For the text-containing cell, return its midpoint in (X, Y) coordinate format. 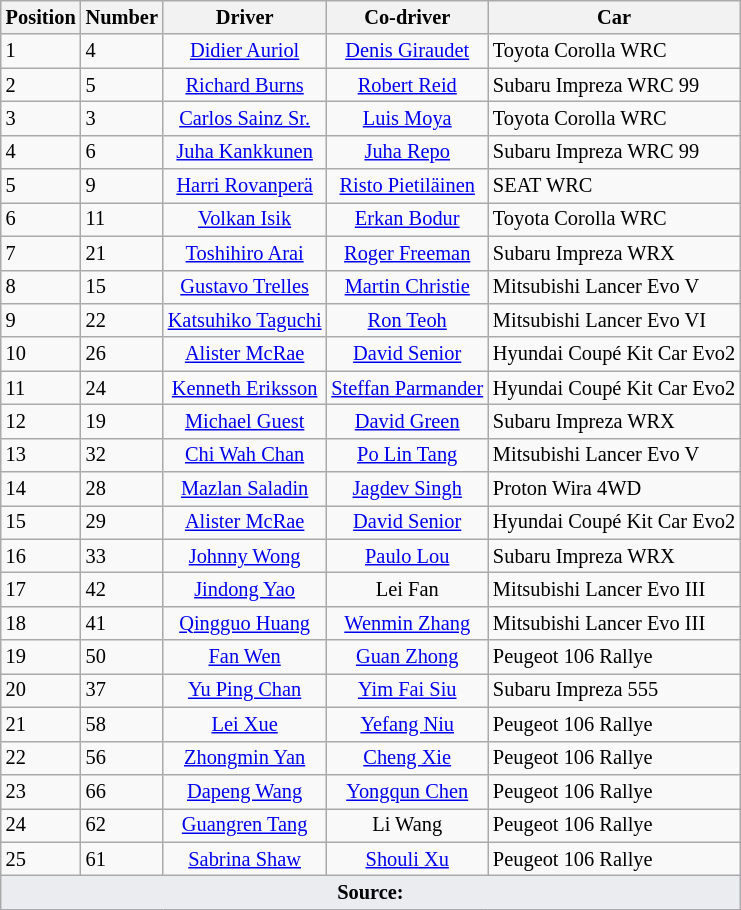
13 (41, 455)
Zhongmin Yan (245, 758)
Source: (370, 892)
Car (614, 17)
Yongqun Chen (407, 791)
Volkan Isik (245, 219)
Erkan Bodur (407, 219)
33 (122, 556)
Po Lin Tang (407, 455)
Guan Zhong (407, 657)
Qingguo Huang (245, 623)
Mitsubishi Lancer Evo VI (614, 320)
SEAT WRC (614, 186)
Co-driver (407, 17)
Mazlan Saladin (245, 489)
Lei Fan (407, 589)
Number (122, 17)
Li Wang (407, 825)
Dapeng Wang (245, 791)
56 (122, 758)
Wenmin Zhang (407, 623)
Harri Rovanperä (245, 186)
Michael Guest (245, 421)
23 (41, 791)
Sabrina Shaw (245, 859)
Lei Xue (245, 724)
17 (41, 589)
Jindong Yao (245, 589)
Gustavo Trelles (245, 287)
20 (41, 690)
Johnny Wong (245, 556)
28 (122, 489)
1 (41, 51)
Ron Teoh (407, 320)
Juha Kankkunen (245, 152)
Didier Auriol (245, 51)
12 (41, 421)
32 (122, 455)
Shouli Xu (407, 859)
Chi Wah Chan (245, 455)
Yefang Niu (407, 724)
Fan Wen (245, 657)
62 (122, 825)
Luis Moya (407, 118)
Guangren Tang (245, 825)
2 (41, 85)
29 (122, 522)
Kenneth Eriksson (245, 388)
Denis Giraudet (407, 51)
18 (41, 623)
41 (122, 623)
7 (41, 253)
Katsuhiko Taguchi (245, 320)
37 (122, 690)
Yim Fai Siu (407, 690)
10 (41, 354)
Martin Christie (407, 287)
Robert Reid (407, 85)
66 (122, 791)
Position (41, 17)
Roger Freeman (407, 253)
Toshihiro Arai (245, 253)
58 (122, 724)
26 (122, 354)
Yu Ping Chan (245, 690)
61 (122, 859)
Juha Repo (407, 152)
Proton Wira 4WD (614, 489)
Richard Burns (245, 85)
16 (41, 556)
42 (122, 589)
Steffan Parmander (407, 388)
Carlos Sainz Sr. (245, 118)
50 (122, 657)
14 (41, 489)
8 (41, 287)
David Green (407, 421)
Driver (245, 17)
25 (41, 859)
Jagdev Singh (407, 489)
Paulo Lou (407, 556)
Cheng Xie (407, 758)
Risto Pietiläinen (407, 186)
Subaru Impreza 555 (614, 690)
